Return the (x, y) coordinate for the center point of the cell that contains the specified text.  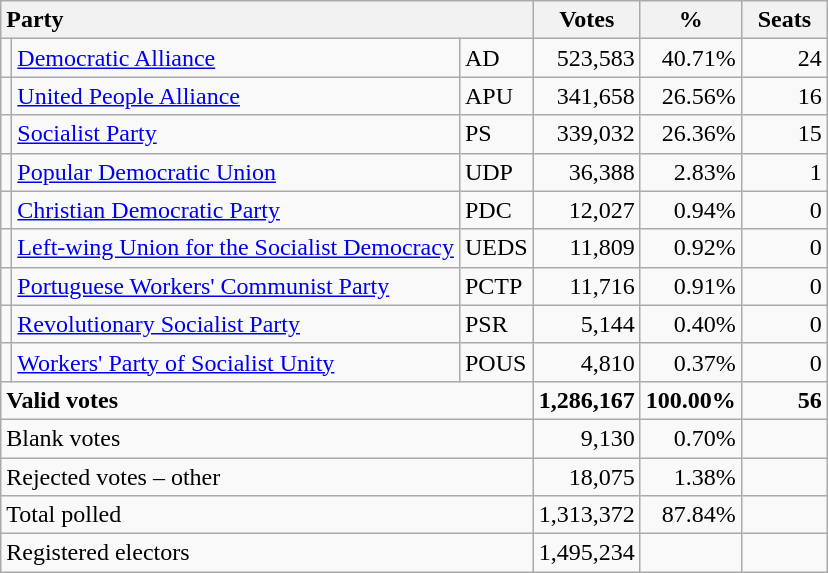
36,388 (586, 172)
AD (496, 58)
24 (784, 58)
0.91% (690, 286)
339,032 (586, 134)
UDP (496, 172)
Popular Democratic Union (236, 172)
Portuguese Workers' Communist Party (236, 286)
56 (784, 400)
1,495,234 (586, 553)
Rejected votes – other (267, 477)
16 (784, 96)
1,286,167 (586, 400)
12,027 (586, 210)
Socialist Party (236, 134)
1 (784, 172)
0.94% (690, 210)
1,313,372 (586, 515)
2.83% (690, 172)
0.70% (690, 438)
POUS (496, 362)
15 (784, 134)
Left-wing Union for the Socialist Democracy (236, 248)
11,716 (586, 286)
United People Alliance (236, 96)
Party (267, 20)
87.84% (690, 515)
40.71% (690, 58)
9,130 (586, 438)
Total polled (267, 515)
0.37% (690, 362)
Seats (784, 20)
Registered electors (267, 553)
Democratic Alliance (236, 58)
0.40% (690, 324)
PCTP (496, 286)
0.92% (690, 248)
APU (496, 96)
UEDS (496, 248)
PSR (496, 324)
18,075 (586, 477)
11,809 (586, 248)
Workers' Party of Socialist Unity (236, 362)
4,810 (586, 362)
100.00% (690, 400)
% (690, 20)
341,658 (586, 96)
Blank votes (267, 438)
26.36% (690, 134)
PDC (496, 210)
26.56% (690, 96)
523,583 (586, 58)
Valid votes (267, 400)
1.38% (690, 477)
Revolutionary Socialist Party (236, 324)
PS (496, 134)
5,144 (586, 324)
Christian Democratic Party (236, 210)
Votes (586, 20)
